Determine the [x, y] coordinate at the center of the cell enclosing the given text.  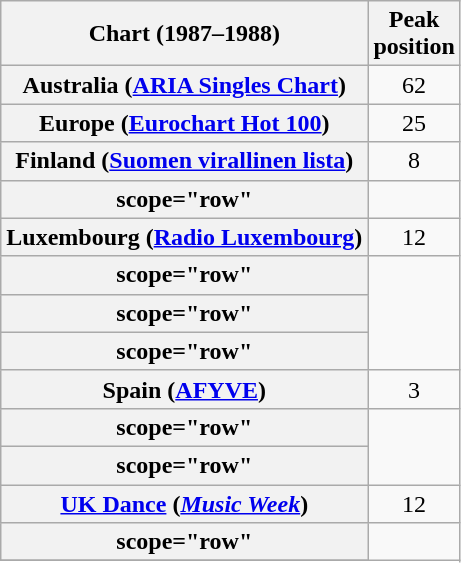
Spain (AFYVE) [184, 389]
62 [414, 85]
8 [414, 161]
UK Dance (Music Week) [184, 503]
Chart (1987–1988) [184, 34]
Finland (Suomen virallinen lista) [184, 161]
25 [414, 123]
Australia (ARIA Singles Chart) [184, 85]
3 [414, 389]
Peakposition [414, 34]
Luxembourg (Radio Luxembourg) [184, 237]
Europe (Eurochart Hot 100) [184, 123]
